Determine the (x, y) coordinate at the center of the cell enclosing the given text.  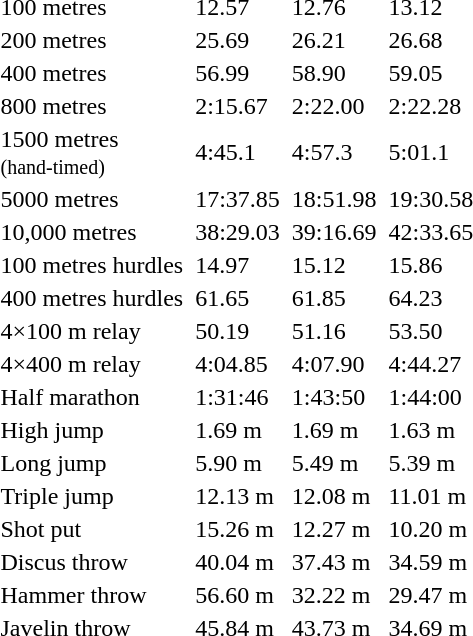
4:45.1 (238, 152)
25.69 (238, 40)
5.90 m (238, 463)
5.49 m (334, 463)
51.16 (334, 331)
15.12 (334, 265)
17:37.85 (238, 199)
26.21 (334, 40)
40.04 m (238, 562)
1:31:46 (238, 397)
4:57.3 (334, 152)
4:07.90 (334, 364)
32.22 m (334, 595)
18:51.98 (334, 199)
12.27 m (334, 529)
58.90 (334, 73)
39:16.69 (334, 232)
1:43:50 (334, 397)
56.60 m (238, 595)
2:22.00 (334, 106)
12.08 m (334, 496)
37.43 m (334, 562)
38:29.03 (238, 232)
61.65 (238, 298)
50.19 (238, 331)
4:04.85 (238, 364)
2:15.67 (238, 106)
61.85 (334, 298)
12.13 m (238, 496)
15.26 m (238, 529)
14.97 (238, 265)
56.99 (238, 73)
